Scan for the cell matching the given text and deliver its (x, y) coordinate at center. 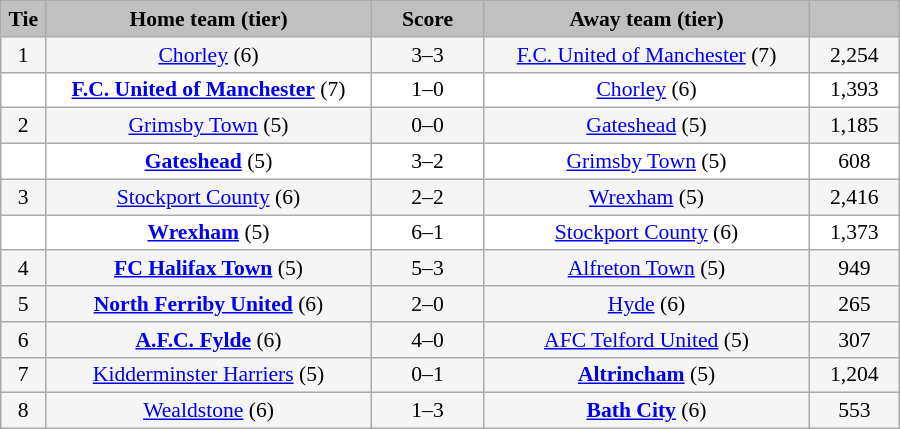
307 (854, 340)
4–0 (427, 340)
608 (854, 162)
4 (24, 269)
1,204 (854, 375)
2–0 (427, 304)
Wealdstone (6) (209, 411)
2–2 (427, 197)
6–1 (427, 233)
2,254 (854, 55)
Kidderminster Harriers (5) (209, 375)
7 (24, 375)
2 (24, 126)
1,393 (854, 90)
1,373 (854, 233)
Away team (tier) (647, 19)
553 (854, 411)
AFC Telford United (5) (647, 340)
2,416 (854, 197)
Score (427, 19)
North Ferriby United (6) (209, 304)
5–3 (427, 269)
A.F.C. Fylde (6) (209, 340)
Hyde (6) (647, 304)
0–0 (427, 126)
1–3 (427, 411)
265 (854, 304)
Alfreton Town (5) (647, 269)
3–3 (427, 55)
Bath City (6) (647, 411)
949 (854, 269)
Home team (tier) (209, 19)
1–0 (427, 90)
Altrincham (5) (647, 375)
1,185 (854, 126)
6 (24, 340)
Tie (24, 19)
3–2 (427, 162)
1 (24, 55)
0–1 (427, 375)
FC Halifax Town (5) (209, 269)
8 (24, 411)
5 (24, 304)
3 (24, 197)
